Return [X, Y] of the center of cell containing provided text 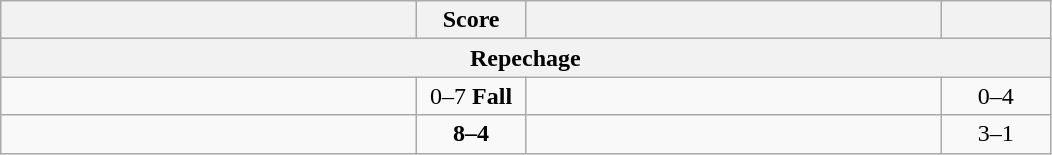
8–4 [472, 134]
3–1 [996, 134]
0–7 Fall [472, 96]
Repechage [526, 58]
Score [472, 20]
0–4 [996, 96]
